Scan for the cell matching the given text and deliver its (X, Y) coordinate at center. 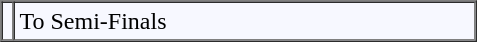
To Semi-Finals (245, 22)
